Scan for the cell matching the given text and deliver its (X, Y) coordinate at center. 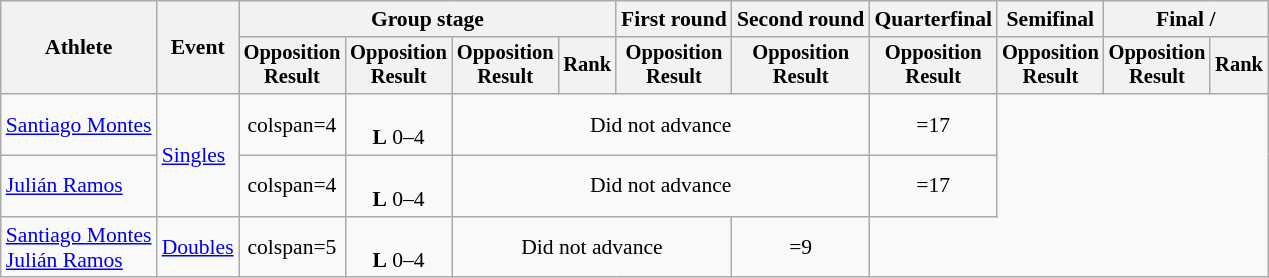
colspan=5 (292, 248)
Final / (1186, 19)
Doubles (198, 248)
=9 (801, 248)
Quarterfinal (933, 19)
Singles (198, 155)
Santiago Montes (79, 124)
Julián Ramos (79, 186)
Group stage (428, 19)
Athlete (79, 48)
Santiago MontesJulián Ramos (79, 248)
Second round (801, 19)
First round (674, 19)
Semifinal (1050, 19)
Event (198, 48)
